Find where the given text appears and provide that cell's center as [x, y] coordinate. 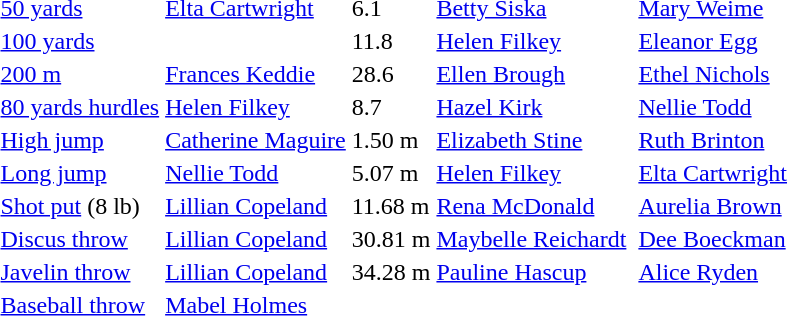
11.68 m [391, 206]
11.8 [391, 41]
Pauline Hascup [532, 272]
34.28 m [391, 272]
Catherine Maguire [256, 140]
30.81 m [391, 239]
Elizabeth Stine [532, 140]
8.7 [391, 107]
5.07 m [391, 173]
Nellie Todd [256, 173]
Hazel Kirk [532, 107]
Rena McDonald [532, 206]
Frances Keddie [256, 74]
1.50 m [391, 140]
Maybelle Reichardt [532, 239]
28.6 [391, 74]
Ellen Brough [532, 74]
